From the cell containing the given text, extract its center point as (X, Y) coordinate. 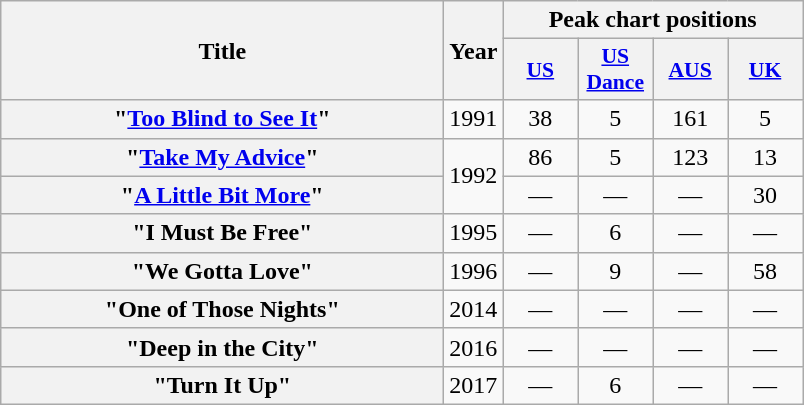
"Take My Advice" (222, 157)
"Too Blind to See It" (222, 119)
161 (690, 119)
AUS (690, 70)
"A Little Bit More" (222, 195)
123 (690, 157)
1992 (474, 176)
"Turn It Up" (222, 385)
2016 (474, 347)
2017 (474, 385)
Peak chart positions (653, 20)
86 (540, 157)
9 (616, 271)
Year (474, 50)
1991 (474, 119)
"One of Those Nights" (222, 309)
1996 (474, 271)
UK (766, 70)
US (540, 70)
58 (766, 271)
1995 (474, 233)
"We Gotta Love" (222, 271)
13 (766, 157)
"Deep in the City" (222, 347)
US Dance (616, 70)
Title (222, 50)
38 (540, 119)
30 (766, 195)
"I Must Be Free" (222, 233)
2014 (474, 309)
